Output the (X, Y) coordinate of the center of the cell containing the given text.  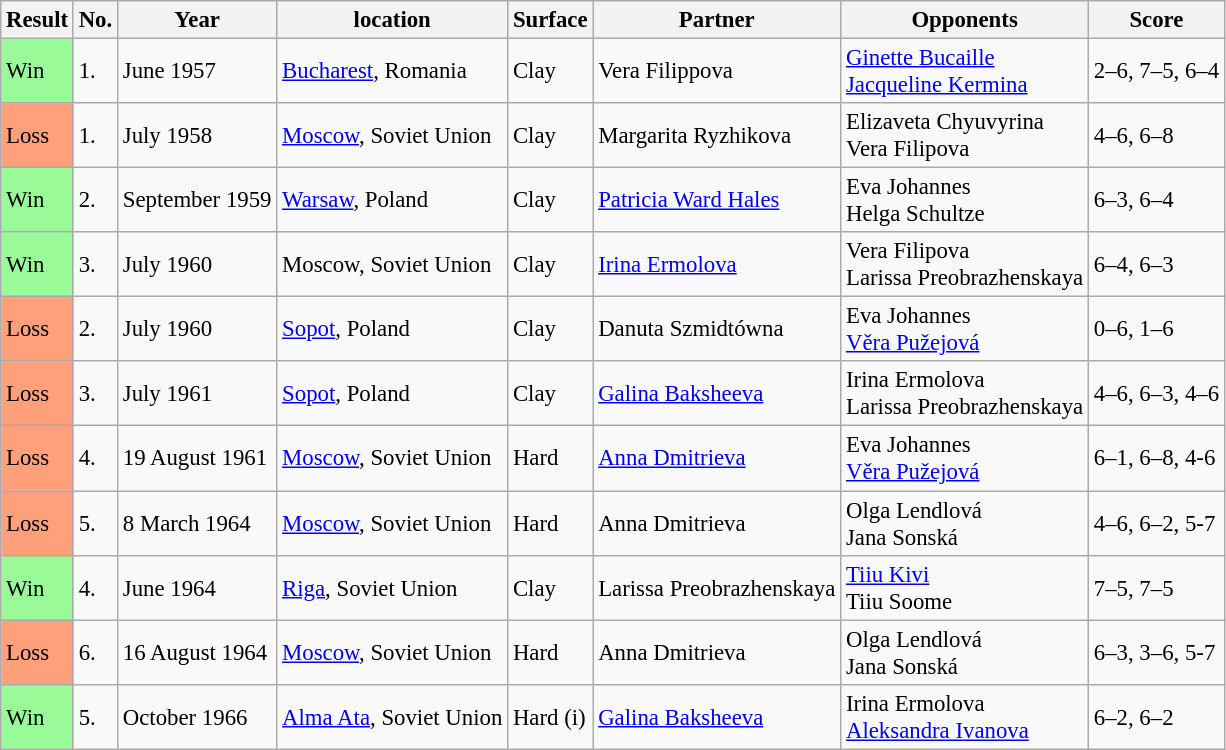
8 March 1964 (196, 524)
Result (38, 20)
Ginette Bucaille Jacqueline Kermina (965, 72)
Warsaw, Poland (392, 200)
Tiiu Kivi Tiiu Soome (965, 588)
Elizaveta Chyuvyrina Vera Filipova (965, 136)
Riga, Soviet Union (392, 588)
19 August 1961 (196, 458)
6–1, 6–8, 4-6 (1156, 458)
4–6, 6–3, 4–6 (1156, 394)
Partner (717, 20)
Eva Johannes Helga Schultze (965, 200)
No. (95, 20)
September 1959 (196, 200)
October 1966 (196, 716)
7–5, 7–5 (1156, 588)
0–6, 1–6 (1156, 330)
6–3, 6–4 (1156, 200)
July 1961 (196, 394)
Score (1156, 20)
Alma Ata, Soviet Union (392, 716)
Margarita Ryzhikova (717, 136)
6–2, 6–2 (1156, 716)
Year (196, 20)
4–6, 6–8 (1156, 136)
Hard (i) (550, 716)
Irina Ermolova Larissa Preobrazhenskaya (965, 394)
4–6, 6–2, 5-7 (1156, 524)
Larissa Preobrazhenskaya (717, 588)
6–3, 3–6, 5-7 (1156, 652)
Vera Filippova (717, 72)
16 August 1964 (196, 652)
July 1958 (196, 136)
Irina Ermolova Aleksandra Ivanova (965, 716)
location (392, 20)
Danuta Szmidtówna (717, 330)
Vera Filipova Larissa Preobrazhenskaya (965, 264)
Bucharest, Romania (392, 72)
Patricia Ward Hales (717, 200)
6–4, 6–3 (1156, 264)
Opponents (965, 20)
Surface (550, 20)
June 1957 (196, 72)
June 1964 (196, 588)
Irina Ermolova (717, 264)
2–6, 7–5, 6–4 (1156, 72)
6. (95, 652)
